Detect which cell encompasses the target text, then output its (X, Y) center coordinate. 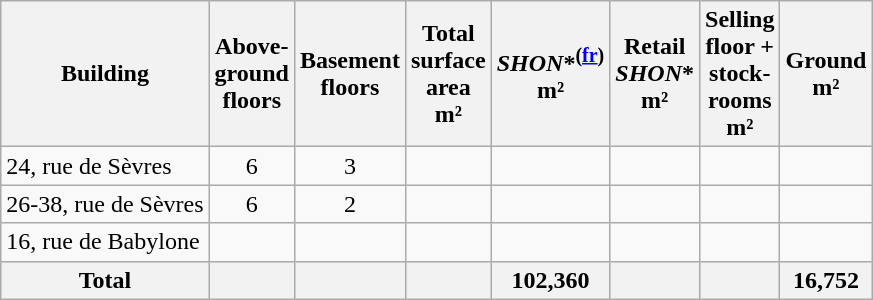
Above-groundfloors (252, 74)
RetailSHON*m² (655, 74)
102,360 (550, 280)
Basementfloors (350, 74)
Totalsurfaceaream² (448, 74)
Total (105, 280)
24, rue de Sèvres (105, 166)
SHON*(fr)m² (550, 74)
Sellingfloor +stock-roomsm² (740, 74)
Building (105, 74)
26-38, rue de Sèvres (105, 204)
16,752 (826, 280)
Groundm² (826, 74)
2 (350, 204)
16, rue de Babylone (105, 242)
3 (350, 166)
